Locate the cell with the specified text and output its (X, Y) center coordinate. 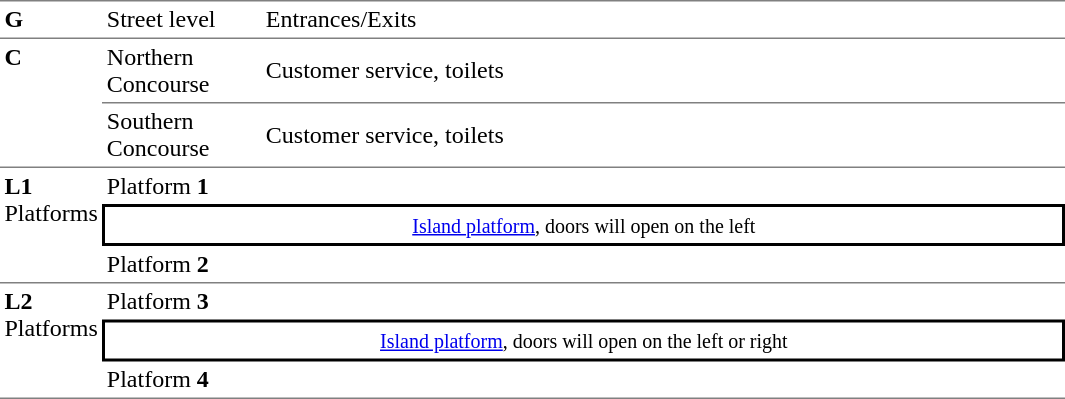
Platform 3 (182, 302)
C (51, 104)
Northern Concourse (182, 71)
Street level (182, 20)
Platform 2 (182, 265)
L1Platforms (51, 226)
Platform 1 (182, 186)
G (51, 20)
Island platform, doors will open on the left (584, 225)
Southern Concourse (182, 136)
Entrances/Exits (663, 20)
Island platform, doors will open on the left or right (584, 341)
